Determine the (x, y) coordinate at the center of the cell enclosing the given text.  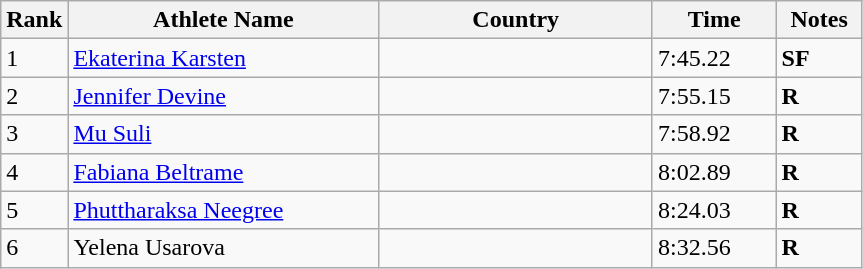
7:58.92 (714, 134)
7:55.15 (714, 96)
SF (819, 58)
Jennifer Devine (224, 96)
Rank (34, 20)
Mu Suli (224, 134)
3 (34, 134)
Phuttharaksa Neegree (224, 210)
Time (714, 20)
6 (34, 248)
Athlete Name (224, 20)
Ekaterina Karsten (224, 58)
8:24.03 (714, 210)
7:45.22 (714, 58)
2 (34, 96)
5 (34, 210)
Country (516, 20)
8:32.56 (714, 248)
Yelena Usarova (224, 248)
8:02.89 (714, 172)
Fabiana Beltrame (224, 172)
1 (34, 58)
Notes (819, 20)
4 (34, 172)
